Search for the cell housing the specified text and yield its (X, Y) center coordinate. 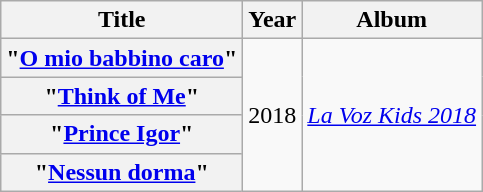
"Think of Me" (122, 96)
Title (122, 20)
Album (392, 20)
"Nessun dorma" (122, 172)
2018 (272, 115)
"O mio babbino caro" (122, 58)
La Voz Kids 2018 (392, 115)
Year (272, 20)
"Prince Igor" (122, 134)
